From the cell containing the given text, extract its center point as [X, Y] coordinate. 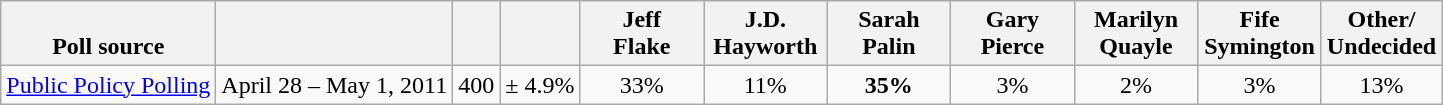
MarilynQuayle [1136, 34]
± 4.9% [540, 85]
Other/Undecided [1381, 34]
Public Policy Polling [108, 85]
April 28 – May 1, 2011 [334, 85]
2% [1136, 85]
33% [642, 85]
11% [766, 85]
35% [889, 85]
Poll source [108, 34]
JeffFlake [642, 34]
J.D.Hayworth [766, 34]
FifeSymington [1260, 34]
13% [1381, 85]
GaryPierce [1013, 34]
SarahPalin [889, 34]
400 [476, 85]
